Capture the cell that displays the provided text and extract its (x, y) central coordinate. 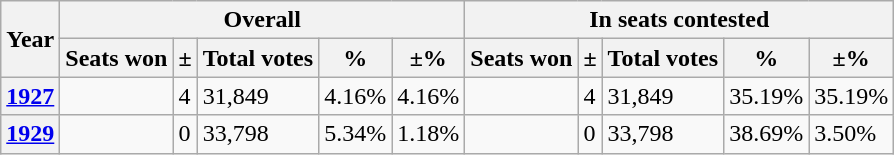
1929 (30, 134)
1.18% (428, 134)
Overall (262, 20)
Year (30, 39)
In seats contested (680, 20)
38.69% (766, 134)
3.50% (852, 134)
1927 (30, 96)
5.34% (356, 134)
